Search for the cell housing the specified text and yield its [x, y] center coordinate. 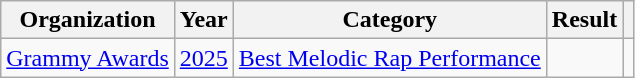
Organization [88, 20]
Category [390, 20]
Year [204, 20]
Best Melodic Rap Performance [390, 58]
2025 [204, 58]
Result [584, 20]
Grammy Awards [88, 58]
